Determine the [x, y] coordinate at the center of the cell enclosing the given text.  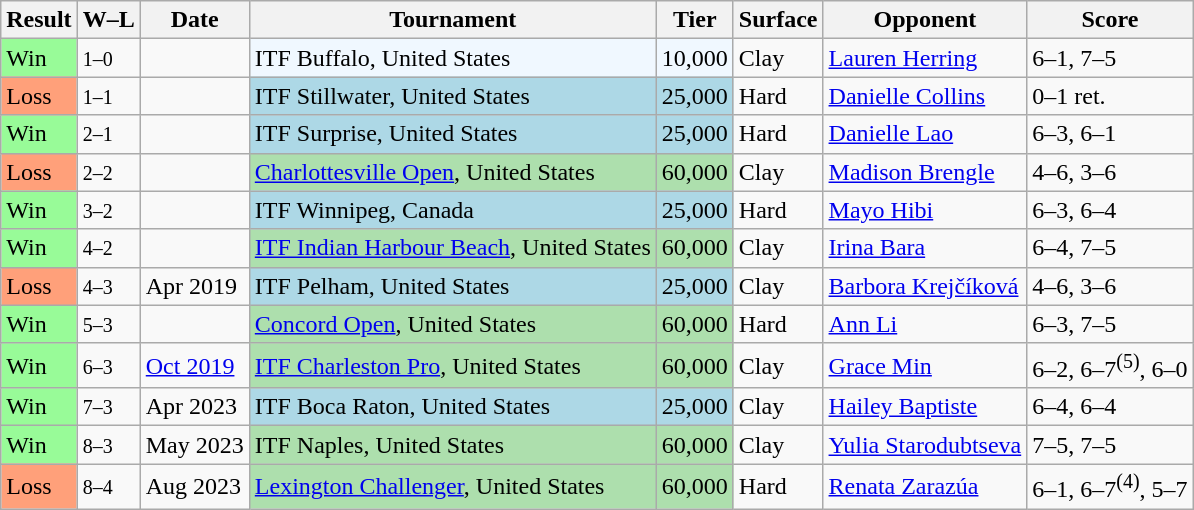
Apr 2019 [194, 286]
4–2 [108, 248]
8–4 [108, 486]
Renata Zarazúa [925, 486]
6–2, 6–7(5), 6–0 [1110, 366]
ITF Boca Raton, United States [452, 407]
1–1 [108, 96]
Ann Li [925, 324]
0–1 ret. [1110, 96]
10,000 [694, 58]
Concord Open, United States [452, 324]
Danielle Lao [925, 134]
8–3 [108, 445]
7–3 [108, 407]
6–3, 6–4 [1110, 210]
ITF Winnipeg, Canada [452, 210]
2–1 [108, 134]
May 2023 [194, 445]
2–2 [108, 172]
Result [39, 20]
Lauren Herring [925, 58]
Surface [778, 20]
Score [1110, 20]
Aug 2023 [194, 486]
6–1, 6–7(4), 5–7 [1110, 486]
Danielle Collins [925, 96]
Mayo Hibi [925, 210]
6–3, 7–5 [1110, 324]
1–0 [108, 58]
Date [194, 20]
Tournament [452, 20]
Opponent [925, 20]
Yulia Starodubtseva [925, 445]
6–4, 7–5 [1110, 248]
7–5, 7–5 [1110, 445]
5–3 [108, 324]
Tier [694, 20]
ITF Naples, United States [452, 445]
Apr 2023 [194, 407]
6–3, 6–1 [1110, 134]
Charlottesville Open, United States [452, 172]
Madison Brengle [925, 172]
6–1, 7–5 [1110, 58]
6–4, 6–4 [1110, 407]
ITF Indian Harbour Beach, United States [452, 248]
W–L [108, 20]
3–2 [108, 210]
4–3 [108, 286]
Barbora Krejčíková [925, 286]
ITF Buffalo, United States [452, 58]
ITF Stillwater, United States [452, 96]
Grace Min [925, 366]
ITF Pelham, United States [452, 286]
Irina Bara [925, 248]
Hailey Baptiste [925, 407]
Oct 2019 [194, 366]
ITF Charleston Pro, United States [452, 366]
ITF Surprise, United States [452, 134]
Lexington Challenger, United States [452, 486]
6–3 [108, 366]
